Locate the cell with the specified text and output its (X, Y) center coordinate. 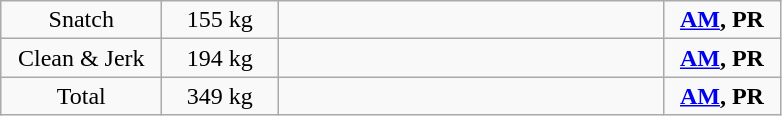
Snatch (82, 20)
Total (82, 96)
Clean & Jerk (82, 58)
349 kg (220, 96)
155 kg (220, 20)
194 kg (220, 58)
